Scan for the cell matching the given text and deliver its [X, Y] coordinate at center. 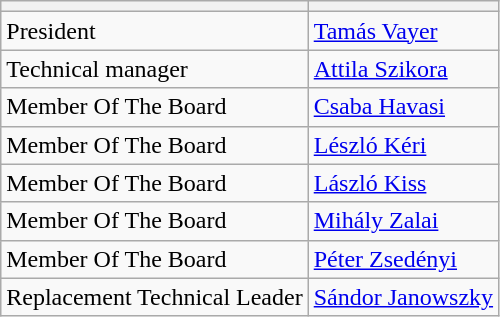
Mihály Zalai [403, 221]
Lészló Kéri [403, 145]
Replacement Technical Leader [154, 297]
President [154, 31]
Sándor Janowszky [403, 297]
Technical manager [154, 69]
Tamás Vayer [403, 31]
László Kiss [403, 183]
Csaba Havasi [403, 107]
Attila Szikora [403, 69]
Péter Zsedényi [403, 259]
